Detect which cell encompasses the target text, then output its (X, Y) center coordinate. 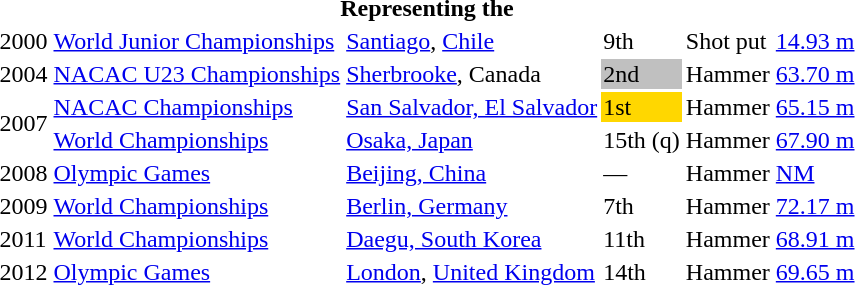
Santiago, Chile (472, 41)
Osaka, Japan (472, 140)
15th (q) (642, 140)
San Salvador, El Salvador (472, 107)
7th (642, 206)
Daegu, South Korea (472, 239)
9th (642, 41)
Shot put (728, 41)
— (642, 173)
NACAC U23 Championships (197, 74)
2nd (642, 74)
Beijing, China (472, 173)
1st (642, 107)
11th (642, 239)
World Junior Championships (197, 41)
Berlin, Germany (472, 206)
NACAC Championships (197, 107)
Sherbrooke, Canada (472, 74)
Olympic Games (197, 173)
